Identify which cell holds the provided text, then report its (x, y) central coordinate. 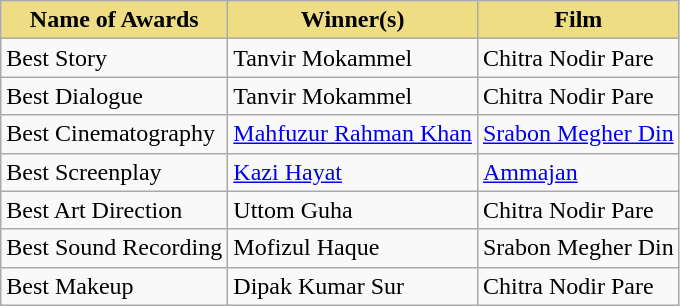
Film (578, 20)
Name of Awards (114, 20)
Best Cinematography (114, 134)
Best Sound Recording (114, 248)
Uttom Guha (353, 210)
Best Dialogue (114, 96)
Mahfuzur Rahman Khan (353, 134)
Best Makeup (114, 286)
Winner(s) (353, 20)
Kazi Hayat (353, 172)
Best Screenplay (114, 172)
Mofizul Haque (353, 248)
Ammajan (578, 172)
Best Art Direction (114, 210)
Best Story (114, 58)
Dipak Kumar Sur (353, 286)
